For the text-containing cell, return its midpoint in [x, y] coordinate format. 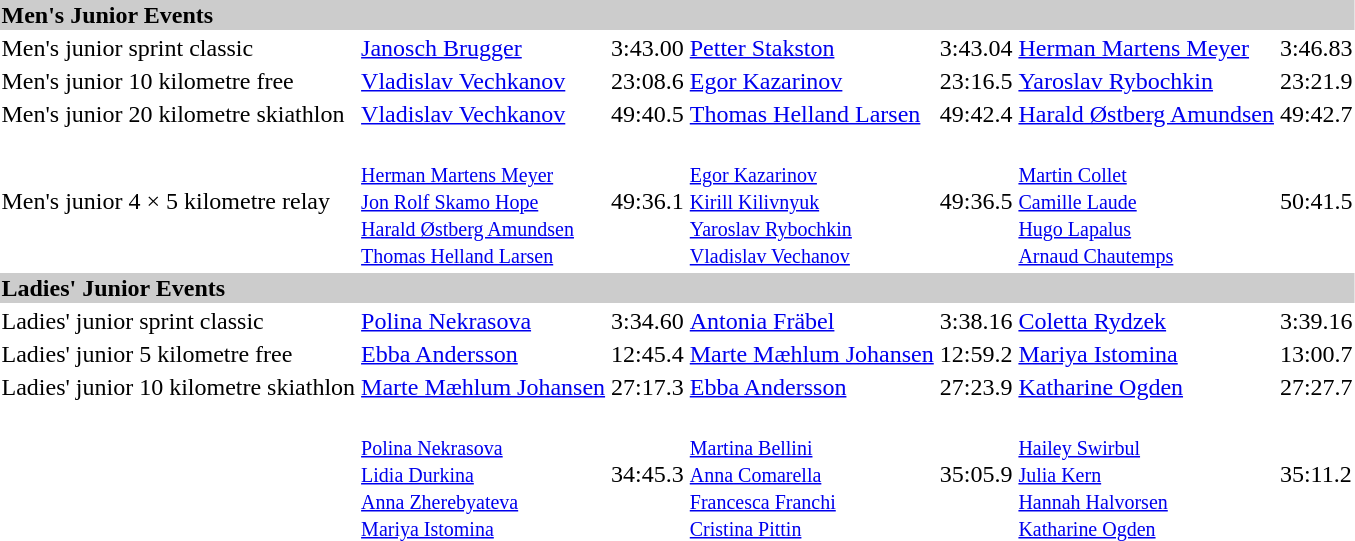
Mariya Istomina [1146, 354]
Men's junior 20 kilometre skiathlon [178, 114]
Men's Junior Events [677, 15]
13:00.7 [1316, 354]
49:42.4 [976, 114]
Yaroslav Rybochkin [1146, 81]
Ladies' Junior Events [677, 288]
Katharine Ogden [1146, 387]
Men's junior sprint classic [178, 48]
Men's junior 10 kilometre free [178, 81]
Petter Stakston [812, 48]
Janosch Brugger [484, 48]
Herman Martens MeyerJon Rolf Skamo HopeHarald Østberg AmundsenThomas Helland Larsen [484, 201]
23:08.6 [648, 81]
Ladies' junior 10 kilometre skiathlon [178, 387]
49:40.5 [648, 114]
3:43.00 [648, 48]
3:39.16 [1316, 321]
Ladies' junior 5 kilometre free [178, 354]
23:16.5 [976, 81]
3:34.60 [648, 321]
27:23.9 [976, 387]
23:21.9 [1316, 81]
3:46.83 [1316, 48]
Ladies' junior sprint classic [178, 321]
49:36.5 [976, 201]
Egor KazarinovKirill KilivnyukYaroslav RybochkinVladislav Vechanov [812, 201]
Martin ColletCamille LaudeHugo LapalusArnaud Chautemps [1146, 201]
3:38.16 [976, 321]
Antonia Fräbel [812, 321]
Men's junior 4 × 5 kilometre relay [178, 201]
50:41.5 [1316, 201]
Thomas Helland Larsen [812, 114]
Coletta Rydzek [1146, 321]
27:27.7 [1316, 387]
Harald Østberg Amundsen [1146, 114]
Egor Kazarinov [812, 81]
12:45.4 [648, 354]
49:36.1 [648, 201]
49:42.7 [1316, 114]
Polina Nekrasova [484, 321]
27:17.3 [648, 387]
12:59.2 [976, 354]
Herman Martens Meyer [1146, 48]
3:43.04 [976, 48]
